For the text-containing cell, return its midpoint in (x, y) coordinate format. 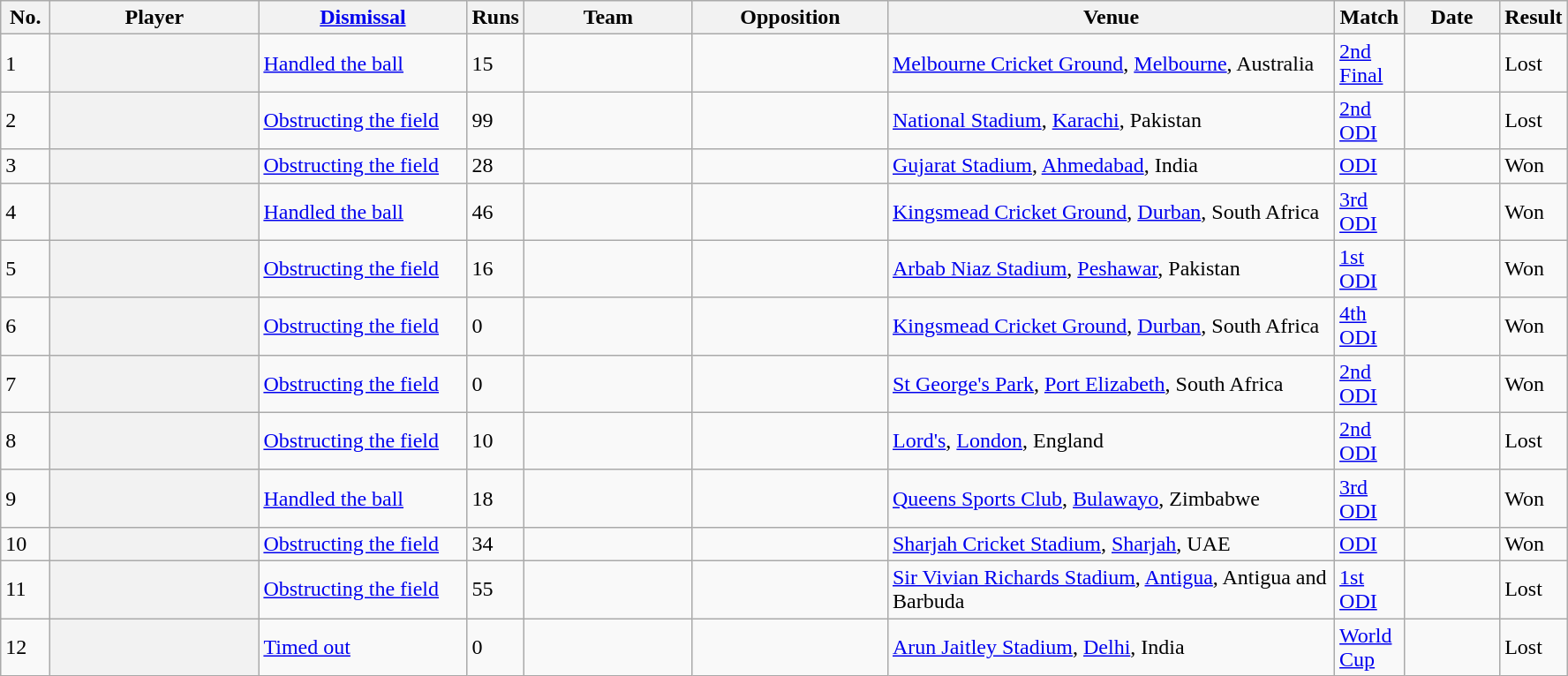
15 (495, 64)
World Cup (1370, 646)
Melbourne Cricket Ground, Melbourne, Australia (1111, 64)
11 (26, 590)
8 (26, 441)
Result (1534, 18)
4 (26, 212)
34 (495, 544)
Queens Sports Club, Bulawayo, Zimbabwe (1111, 498)
4th ODI (1370, 327)
3 (26, 166)
99 (495, 120)
Arun Jaitley Stadium, Delhi, India (1111, 646)
Runs (495, 18)
5 (26, 268)
Sharjah Cricket Stadium, Sharjah, UAE (1111, 544)
Timed out (363, 646)
Sir Vivian Richards Stadium, Antigua, Antigua and Barbuda (1111, 590)
Team (607, 18)
46 (495, 212)
55 (495, 590)
Gujarat Stadium, Ahmedabad, India (1111, 166)
1 (26, 64)
No. (26, 18)
9 (26, 498)
Venue (1111, 18)
Arbab Niaz Stadium, Peshawar, Pakistan (1111, 268)
7 (26, 383)
6 (26, 327)
Dismissal (363, 18)
2 (26, 120)
2nd Final (1370, 64)
Match (1370, 18)
Date (1451, 18)
St George's Park, Port Elizabeth, South Africa (1111, 383)
National Stadium, Karachi, Pakistan (1111, 120)
Player (155, 18)
12 (26, 646)
Lord's, London, England (1111, 441)
18 (495, 498)
28 (495, 166)
Opposition (789, 18)
16 (495, 268)
